Return (X, Y) of the center of cell containing provided text 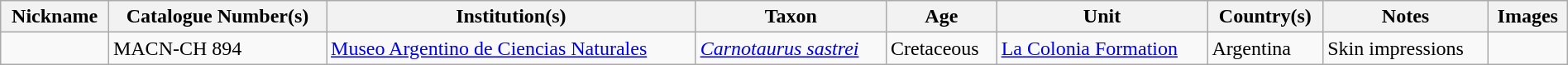
Age (941, 17)
Images (1527, 17)
Catalogue Number(s) (217, 17)
Unit (1102, 17)
Museo Argentino de Ciencias Naturales (511, 48)
Notes (1406, 17)
Skin impressions (1406, 48)
Cretaceous (941, 48)
Argentina (1265, 48)
Institution(s) (511, 17)
MACN-CH 894 (217, 48)
La Colonia Formation (1102, 48)
Carnotaurus sastrei (791, 48)
Taxon (791, 17)
Nickname (55, 17)
Country(s) (1265, 17)
